Determine the (x, y) coordinate at the center of the cell enclosing the given text.  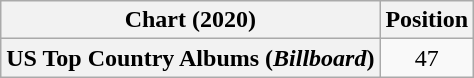
US Top Country Albums (Billboard) (190, 58)
Chart (2020) (190, 20)
47 (427, 58)
Position (427, 20)
